Determine the [x, y] coordinate at the center of the cell enclosing the given text.  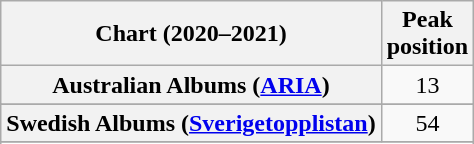
Australian Albums (ARIA) [191, 85]
13 [427, 85]
Chart (2020–2021) [191, 34]
Swedish Albums (Sverigetopplistan) [191, 123]
54 [427, 123]
Peakposition [427, 34]
